For the text-containing cell, return its midpoint in [x, y] coordinate format. 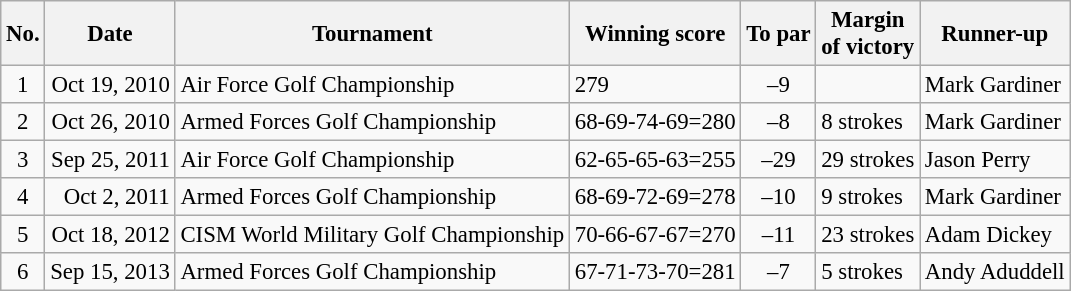
Sep 25, 2011 [110, 160]
70-66-67-67=270 [655, 235]
–9 [778, 85]
2 [23, 122]
–11 [778, 235]
Oct 19, 2010 [110, 85]
9 strokes [868, 197]
Date [110, 34]
Tournament [372, 34]
68-69-72-69=278 [655, 197]
Adam Dickey [995, 235]
4 [23, 197]
3 [23, 160]
Runner-up [995, 34]
23 strokes [868, 235]
279 [655, 85]
1 [23, 85]
62-65-65-63=255 [655, 160]
CISM World Military Golf Championship [372, 235]
8 strokes [868, 122]
–29 [778, 160]
To par [778, 34]
Winning score [655, 34]
No. [23, 34]
Marginof victory [868, 34]
–10 [778, 197]
Oct 26, 2010 [110, 122]
Jason Perry [995, 160]
Oct 2, 2011 [110, 197]
–8 [778, 122]
Oct 18, 2012 [110, 235]
29 strokes [868, 160]
5 [23, 235]
68-69-74-69=280 [655, 122]
